Output the (x, y) coordinate of the center of the cell containing the given text.  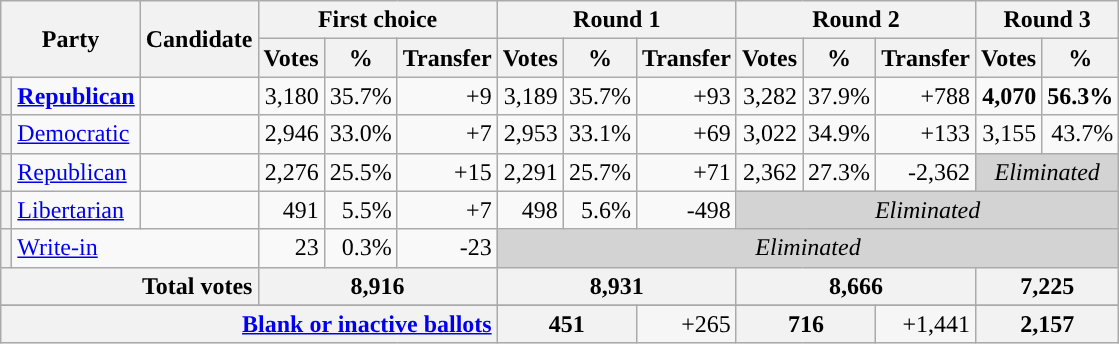
27.3% (840, 172)
2,362 (769, 172)
37.9% (840, 96)
Libertarian (76, 210)
3,180 (291, 96)
7,225 (1048, 286)
Round 3 (1048, 20)
33.1% (600, 134)
2,291 (530, 172)
491 (291, 210)
5.6% (600, 210)
3,189 (530, 96)
716 (806, 324)
+133 (926, 134)
Blank or inactive ballots (249, 324)
3,282 (769, 96)
2,276 (291, 172)
2,946 (291, 134)
Round 1 (616, 20)
3,022 (769, 134)
+1,441 (926, 324)
+15 (447, 172)
2,157 (1048, 324)
First choice (378, 20)
4,070 (1009, 96)
Democratic (76, 134)
34.9% (840, 134)
Candidate (199, 39)
+265 (686, 324)
25.5% (360, 172)
43.7% (1080, 134)
56.3% (1080, 96)
0.3% (360, 248)
8,666 (856, 286)
Write-in (135, 248)
8,931 (616, 286)
23 (291, 248)
+93 (686, 96)
25.7% (600, 172)
2,953 (530, 134)
498 (530, 210)
Party (71, 39)
-498 (686, 210)
-23 (447, 248)
+788 (926, 96)
3,155 (1009, 134)
8,916 (378, 286)
5.5% (360, 210)
+71 (686, 172)
33.0% (360, 134)
+69 (686, 134)
-2,362 (926, 172)
Total votes (130, 286)
+9 (447, 96)
451 (566, 324)
Round 2 (856, 20)
